Provide the [x, y] coordinate of the cell's center where the given text is located.  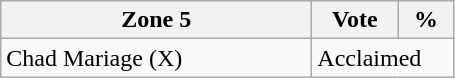
Zone 5 [156, 20]
Acclaimed [383, 58]
Vote [355, 20]
Chad Mariage (X) [156, 58]
% [426, 20]
